Detect which cell encompasses the target text, then output its [x, y] center coordinate. 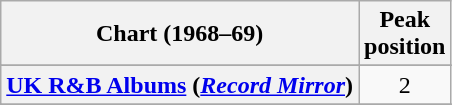
2 [405, 85]
Peakposition [405, 34]
Chart (1968–69) [180, 34]
UK R&B Albums (Record Mirror) [180, 85]
